Scan for the cell matching the given text and deliver its (X, Y) coordinate at center. 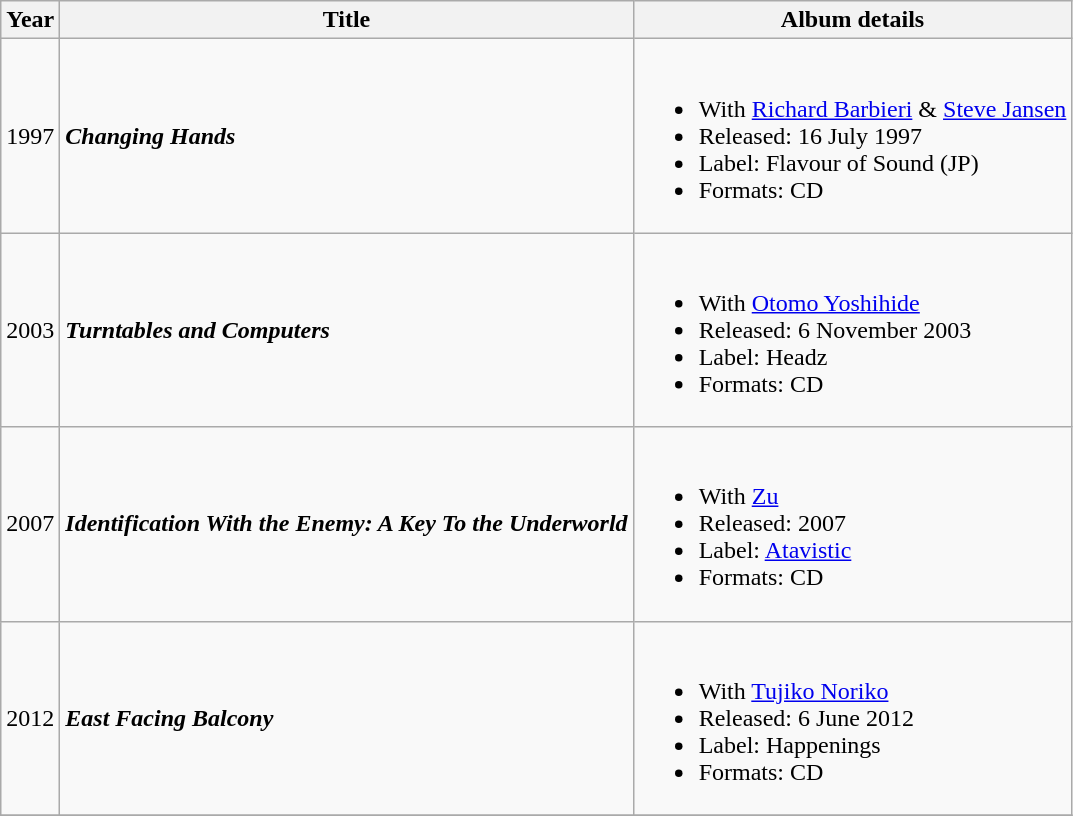
With Richard Barbieri & Steve JansenReleased: 16 July 1997Label: Flavour of Sound (JP)Formats: CD (852, 136)
Title (346, 20)
With Otomo YoshihideReleased: 6 November 2003Label: HeadzFormats: CD (852, 330)
Turntables and Computers (346, 330)
2007 (30, 524)
2012 (30, 718)
2003 (30, 330)
Identification With the Enemy: A Key To the Underworld (346, 524)
With ZuReleased: 2007Label: AtavisticFormats: CD (852, 524)
With Tujiko NorikoReleased: 6 June 2012Label: HappeningsFormats: CD (852, 718)
Changing Hands (346, 136)
East Facing Balcony (346, 718)
1997 (30, 136)
Year (30, 20)
Album details (852, 20)
